Output the (x, y) coordinate of the center of the cell containing the given text.  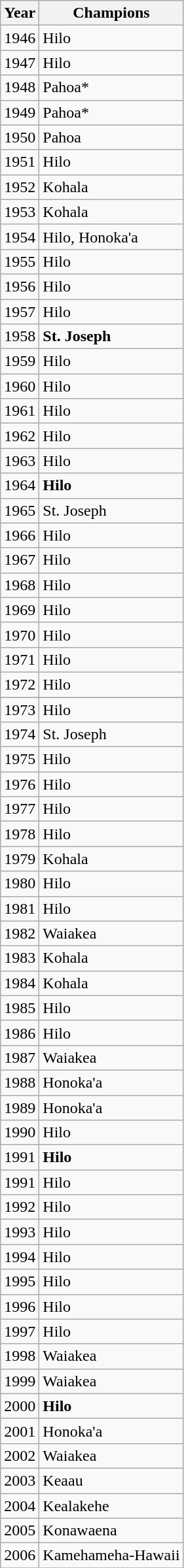
1956 (20, 286)
1968 (20, 585)
1998 (20, 1356)
1985 (20, 1008)
1965 (20, 510)
1961 (20, 411)
1948 (20, 88)
1994 (20, 1257)
1981 (20, 909)
2002 (20, 1456)
Konawaena (111, 1531)
1953 (20, 212)
2004 (20, 1505)
1952 (20, 187)
1977 (20, 809)
1979 (20, 859)
1954 (20, 237)
1986 (20, 1033)
1989 (20, 1108)
Champions (111, 13)
1960 (20, 386)
1966 (20, 535)
1990 (20, 1133)
1971 (20, 659)
1947 (20, 63)
1949 (20, 112)
1969 (20, 610)
1975 (20, 759)
1959 (20, 361)
1955 (20, 261)
1999 (20, 1381)
1973 (20, 709)
1950 (20, 137)
1992 (20, 1207)
1962 (20, 436)
2001 (20, 1431)
1988 (20, 1082)
2005 (20, 1531)
1995 (20, 1282)
1982 (20, 933)
2000 (20, 1406)
1983 (20, 958)
1978 (20, 834)
1958 (20, 337)
Keaau (111, 1480)
1980 (20, 884)
Year (20, 13)
1974 (20, 735)
1993 (20, 1232)
1970 (20, 635)
1987 (20, 1058)
1946 (20, 38)
2006 (20, 1556)
1976 (20, 784)
Kamehameha-Hawaii (111, 1556)
1963 (20, 461)
Hilo, Honoka'a (111, 237)
2003 (20, 1480)
1996 (20, 1307)
1972 (20, 684)
1967 (20, 560)
Kealakehe (111, 1505)
1984 (20, 983)
1957 (20, 312)
1951 (20, 162)
1964 (20, 486)
Pahoa (111, 137)
1997 (20, 1331)
